Extract the [x, y] coordinate from the center of the cell holding the provided text.  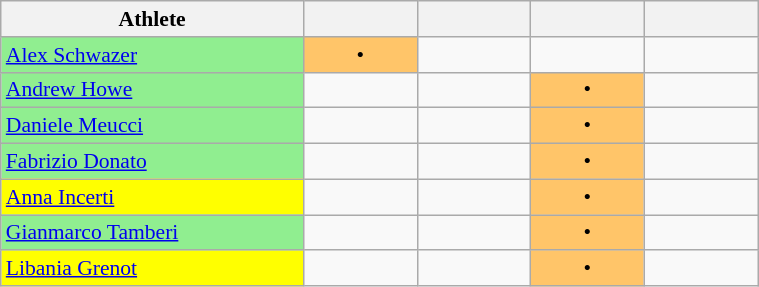
Athlete [152, 19]
Alex Schwazer [152, 55]
Anna Incerti [152, 197]
Andrew Howe [152, 90]
Daniele Meucci [152, 126]
Fabrizio Donato [152, 162]
Libania Grenot [152, 269]
Gianmarco Tamberi [152, 233]
